Capture the cell that displays the provided text and extract its [x, y] central coordinate. 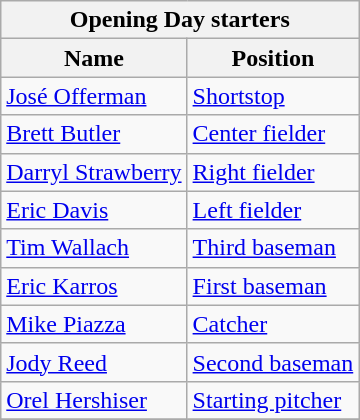
Shortstop [273, 96]
Darryl Strawberry [94, 172]
Tim Wallach [94, 248]
First baseman [273, 286]
Opening Day starters [180, 20]
José Offerman [94, 96]
Starting pitcher [273, 400]
Catcher [273, 324]
Jody Reed [94, 362]
Second baseman [273, 362]
Right fielder [273, 172]
Orel Hershiser [94, 400]
Eric Davis [94, 210]
Left fielder [273, 210]
Name [94, 58]
Position [273, 58]
Mike Piazza [94, 324]
Third baseman [273, 248]
Brett Butler [94, 134]
Center fielder [273, 134]
Eric Karros [94, 286]
